Extract the [x, y] coordinate from the center of the cell holding the provided text.  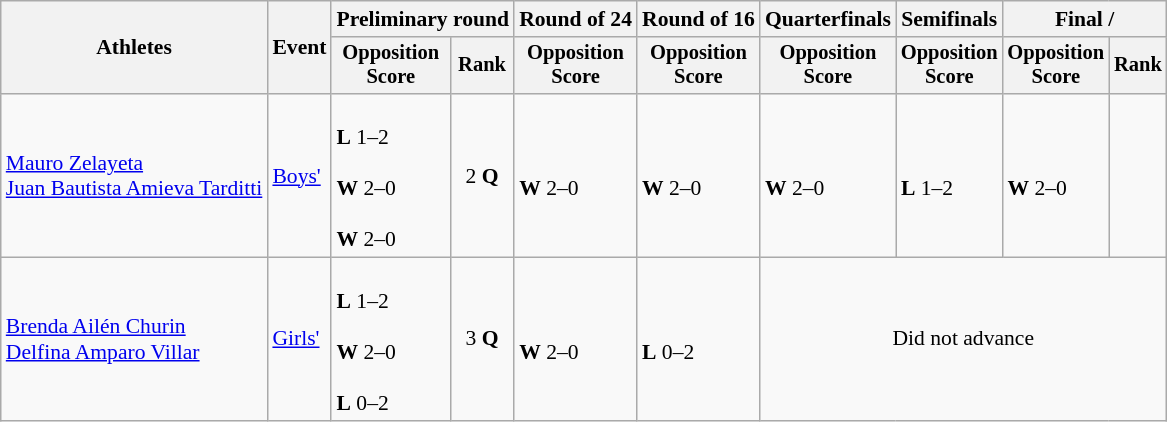
Preliminary round [422, 19]
L 0–2 [698, 340]
Mauro ZelayetaJuan Bautista Amieva Tarditti [134, 176]
Brenda Ailén ChurinDelfina Amparo Villar [134, 340]
Round of 24 [576, 19]
Athletes [134, 48]
L 1–2 W 2–0 L 0–2 [390, 340]
Semifinals [950, 19]
Boys' [299, 176]
2 Q [482, 176]
3 Q [482, 340]
L 1–2 [950, 176]
Did not advance [964, 340]
Quarterfinals [828, 19]
L 1–2 W 2–0 W 2–0 [390, 176]
Girls' [299, 340]
Round of 16 [698, 19]
Event [299, 48]
Final / [1084, 19]
